Return the [X, Y] coordinate for the center point of the cell that contains the specified text.  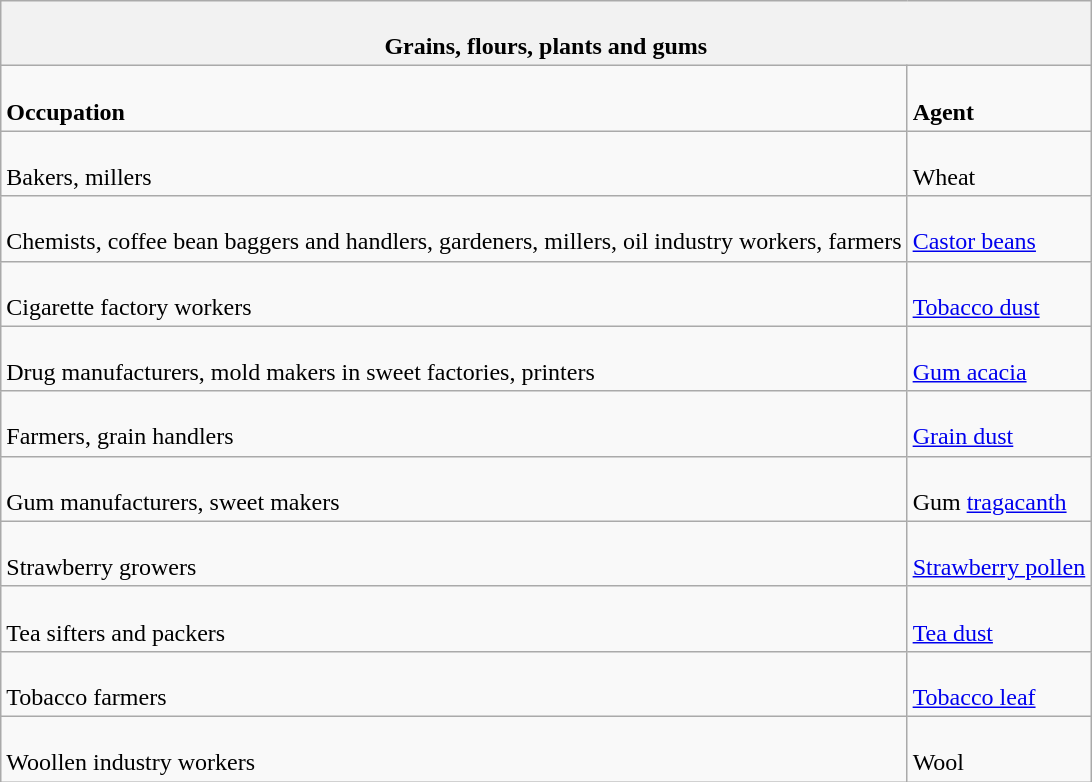
Tea dust [999, 618]
Tea sifters and packers [454, 618]
Gum tragacanth [999, 488]
Tobacco dust [999, 294]
Tobacco leaf [999, 684]
Gum manufacturers, sweet makers [454, 488]
Grains, flours, plants and gums [546, 34]
Grain dust [999, 424]
Wheat [999, 164]
Strawberry growers [454, 554]
Bakers, millers [454, 164]
Cigarette factory workers [454, 294]
Castor beans [999, 228]
Wool [999, 748]
Tobacco farmers [454, 684]
Chemists, coffee bean baggers and handlers, gardeners, millers, oil industry workers, farmers [454, 228]
Agent [999, 98]
Strawberry pollen [999, 554]
Gum acacia [999, 358]
Farmers, grain handlers [454, 424]
Woollen industry workers [454, 748]
Drug manufacturers, mold makers in sweet factories, printers [454, 358]
Occupation [454, 98]
